From the cell containing the given text, extract its center point as (x, y) coordinate. 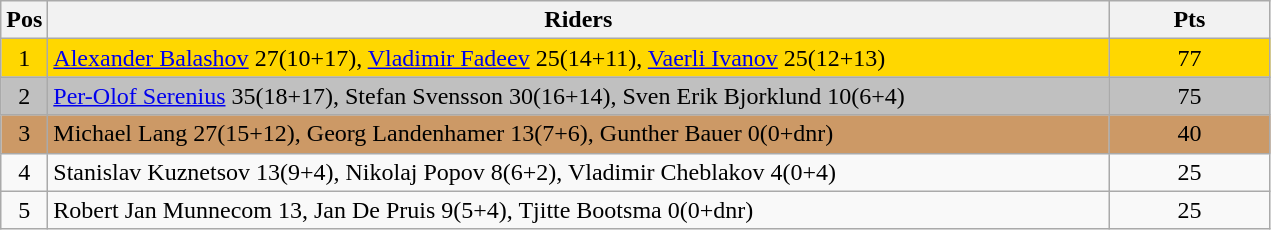
Riders (578, 20)
Robert Jan Munnecom 13, Jan De Pruis 9(5+4), Tjitte Bootsma 0(0+dnr) (578, 210)
3 (24, 134)
Michael Lang 27(15+12), Georg Landenhamer 13(7+6), Gunther Bauer 0(0+dnr) (578, 134)
Stanislav Kuznetsov 13(9+4), Nikolaj Popov 8(6+2), Vladimir Cheblakov 4(0+4) (578, 172)
2 (24, 96)
Pos (24, 20)
Alexander Balashov 27(10+17), Vladimir Fadeev 25(14+11), Vaerli Ivanov 25(12+13) (578, 58)
1 (24, 58)
4 (24, 172)
5 (24, 210)
Per-Olof Serenius 35(18+17), Stefan Svensson 30(16+14), Sven Erik Bjorklund 10(6+4) (578, 96)
40 (1190, 134)
75 (1190, 96)
77 (1190, 58)
Pts (1190, 20)
